Pinpoint the cell where the given text exists, returning its (x, y) midpoint coordinate. 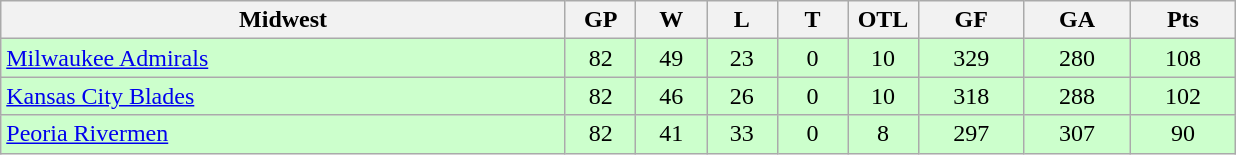
329 (971, 58)
33 (742, 134)
W (672, 20)
GP (600, 20)
41 (672, 134)
Pts (1183, 20)
90 (1183, 134)
102 (1183, 96)
8 (884, 134)
L (742, 20)
280 (1077, 58)
Midwest (284, 20)
GA (1077, 20)
307 (1077, 134)
49 (672, 58)
T (812, 20)
Kansas City Blades (284, 96)
318 (971, 96)
Milwaukee Admirals (284, 58)
108 (1183, 58)
297 (971, 134)
OTL (884, 20)
46 (672, 96)
GF (971, 20)
23 (742, 58)
Peoria Rivermen (284, 134)
26 (742, 96)
288 (1077, 96)
